For the text-containing cell, return its midpoint in (X, Y) coordinate format. 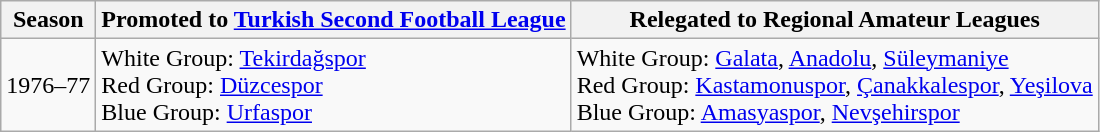
Season (48, 20)
Promoted to Turkish Second Football League (334, 20)
1976–77 (48, 85)
Relegated to Regional Amateur Leagues (834, 20)
White Group: Galata, Anadolu, SüleymaniyeRed Group: Kastamonuspor, Çanakkalespor, YeşilovaBlue Group: Amasyaspor, Nevşehirspor (834, 85)
White Group: TekirdağsporRed Group: DüzcesporBlue Group: Urfaspor (334, 85)
